For the text-containing cell, return its midpoint in (X, Y) coordinate format. 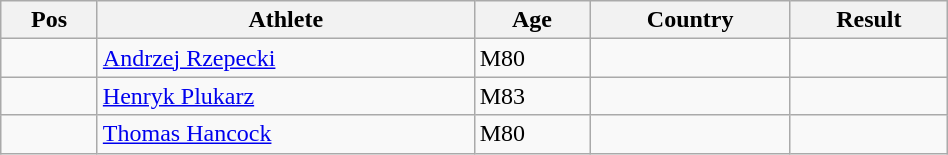
M83 (532, 96)
Thomas Hancock (286, 134)
Result (868, 20)
Pos (50, 20)
Henryk Plukarz (286, 96)
Andrzej Rzepecki (286, 58)
Age (532, 20)
Country (690, 20)
Athlete (286, 20)
